Extract the [X, Y] coordinate from the center of the cell holding the provided text.  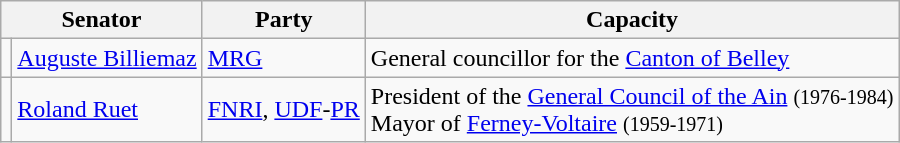
Capacity [632, 20]
Auguste Billiemaz [107, 58]
Party [284, 20]
Senator [102, 20]
MRG [284, 58]
General councillor for the Canton of Belley [632, 58]
Roland Ruet [107, 110]
FNRI, UDF-PR [284, 110]
President of the General Council of the Ain (1976-1984)Mayor of Ferney-Voltaire (1959-1971) [632, 110]
